Locate the cell with the specified text and output its [x, y] center coordinate. 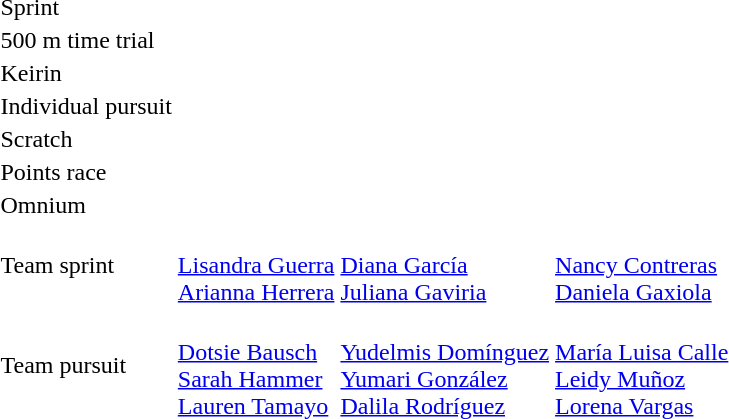
Diana GarcíaJuliana Gaviria [445, 265]
Lisandra GuerraArianna Herrera [256, 265]
